Detect which cell encompasses the target text, then output its (X, Y) center coordinate. 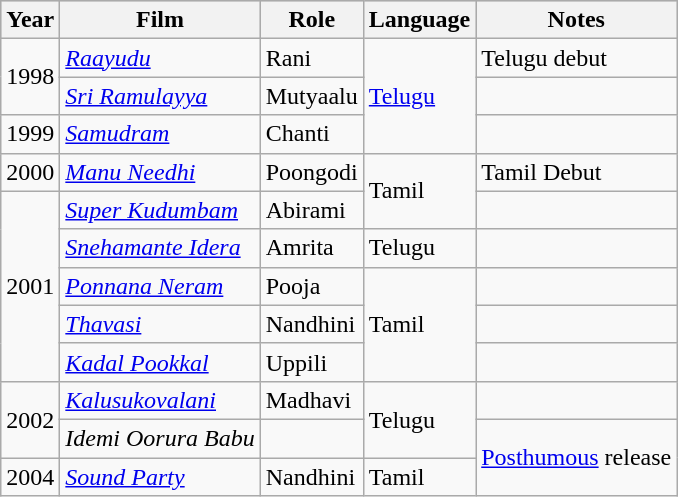
2000 (30, 172)
Sound Party (160, 477)
Posthumous release (576, 457)
Super Kudumbam (160, 210)
Pooja (312, 286)
Kalusukovalani (160, 400)
Notes (576, 20)
Chanti (312, 134)
Ponnana Neram (160, 286)
Role (312, 20)
Snehamante Idera (160, 248)
Telugu debut (576, 58)
Manu Needhi (160, 172)
Amrita (312, 248)
Film (160, 20)
2004 (30, 477)
Uppili (312, 362)
1998 (30, 77)
Madhavi (312, 400)
Mutyaalu (312, 96)
Tamil Debut (576, 172)
Poongodi (312, 172)
2001 (30, 286)
Sri Ramulayya (160, 96)
Year (30, 20)
1999 (30, 134)
Raayudu (160, 58)
Idemi Oorura Babu (160, 438)
Abirami (312, 210)
Rani (312, 58)
Kadal Pookkal (160, 362)
Language (419, 20)
2002 (30, 419)
Samudram (160, 134)
Thavasi (160, 324)
